From the cell containing the given text, extract its center point as [x, y] coordinate. 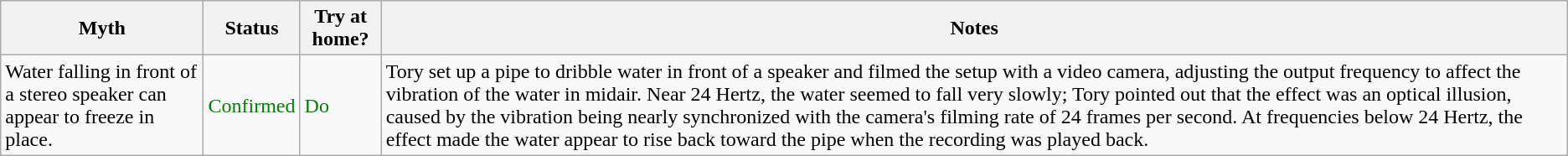
Status [251, 29]
Water falling in front of a stereo speaker can appear to freeze in place. [102, 106]
Notes [974, 29]
Try at home? [340, 29]
Myth [102, 29]
Confirmed [251, 106]
Do [340, 106]
